Return [x, y] of the center of cell containing provided text 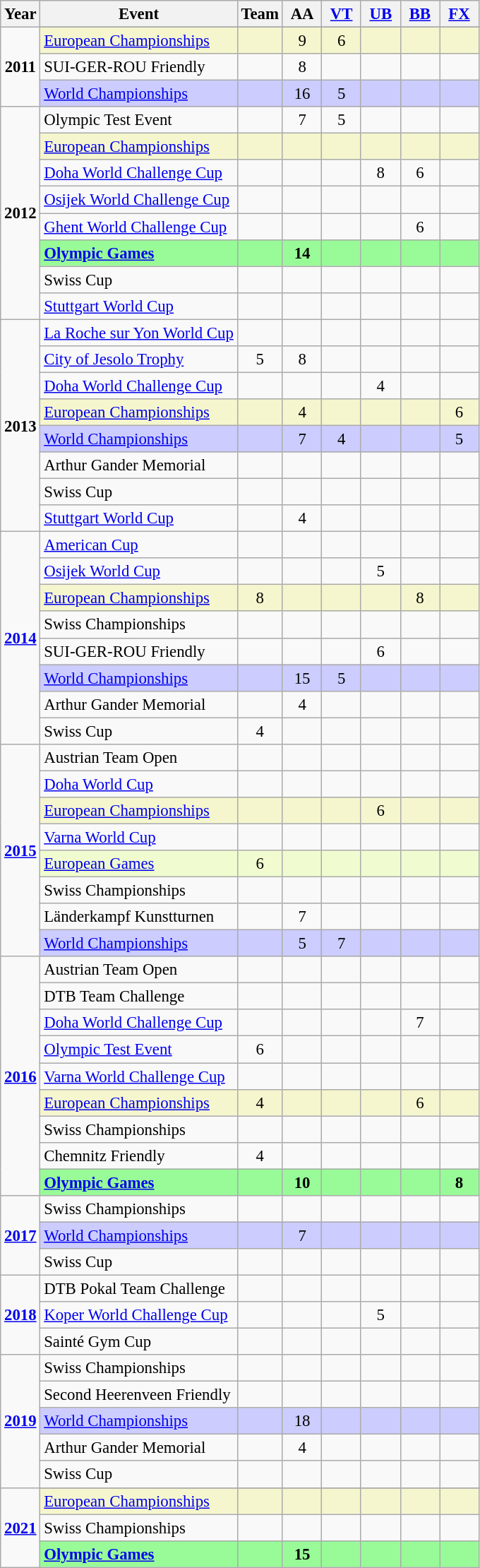
Osijek World Challenge Cup [138, 200]
Chemnitz Friendly [138, 1156]
9 [302, 41]
Second Heerenveen Friendly [138, 1395]
American Cup [138, 545]
La Roche sur Yon World Cup [138, 333]
UB [380, 14]
10 [302, 1182]
BB [420, 14]
18 [302, 1421]
Doha World Cup [138, 784]
2014 [20, 639]
Osijek World Cup [138, 571]
16 [302, 94]
AA [302, 14]
Year [20, 14]
2017 [20, 1236]
European Games [138, 864]
14 [302, 253]
DTB Pokal Team Challenge [138, 1288]
2012 [20, 213]
2021 [20, 1527]
FX [460, 14]
Varna World Cup [138, 837]
2016 [20, 1076]
2019 [20, 1421]
Koper World Challenge Cup [138, 1315]
2013 [20, 425]
DTB Team Challenge [138, 997]
Ghent World Challenge Cup [138, 227]
Varna World Challenge Cup [138, 1076]
2018 [20, 1315]
Länderkampf Kunstturnen [138, 917]
2015 [20, 850]
Team [260, 14]
2011 [20, 68]
Sainté Gym Cup [138, 1342]
City of Jesolo Trophy [138, 360]
Event [138, 14]
VT [342, 14]
